Return the (x, y) coordinate for the center point of the cell that contains the specified text.  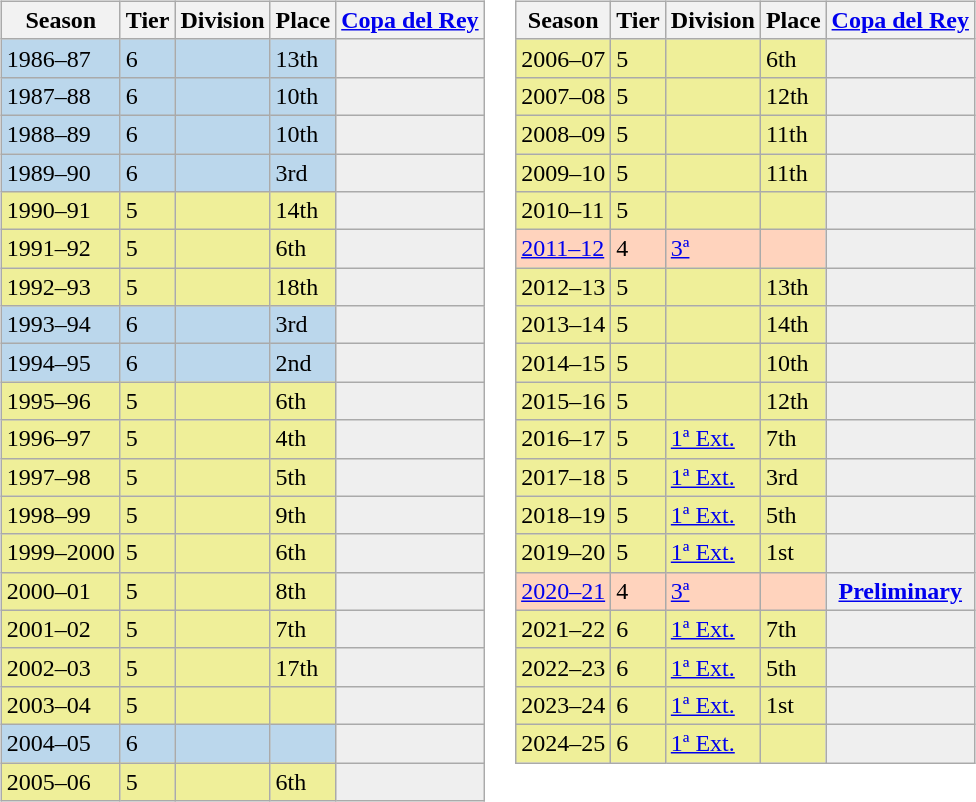
2010–11 (564, 211)
1991–92 (60, 249)
2018–19 (564, 515)
2016–17 (564, 439)
1993–94 (60, 325)
8th (303, 591)
Preliminary (900, 591)
2006–07 (564, 58)
2012–13 (564, 287)
2007–08 (564, 96)
2005–06 (60, 781)
2019–20 (564, 553)
9th (303, 515)
1999–2000 (60, 553)
2015–16 (564, 401)
1986–87 (60, 58)
2022–23 (564, 667)
2023–24 (564, 705)
18th (303, 287)
2011–12 (564, 249)
1994–95 (60, 363)
1995–96 (60, 401)
1987–88 (60, 96)
2009–10 (564, 173)
2017–18 (564, 477)
2014–15 (564, 363)
1997–98 (60, 477)
2020–21 (564, 591)
1989–90 (60, 173)
1990–91 (60, 211)
2002–03 (60, 667)
2024–25 (564, 743)
1992–93 (60, 287)
17th (303, 667)
2021–22 (564, 629)
2008–09 (564, 134)
2001–02 (60, 629)
2003–04 (60, 705)
2004–05 (60, 743)
1996–97 (60, 439)
2nd (303, 363)
2013–14 (564, 325)
4th (303, 439)
2000–01 (60, 591)
1998–99 (60, 515)
1988–89 (60, 134)
